Determine the [X, Y] coordinate at the center of the cell enclosing the given text.  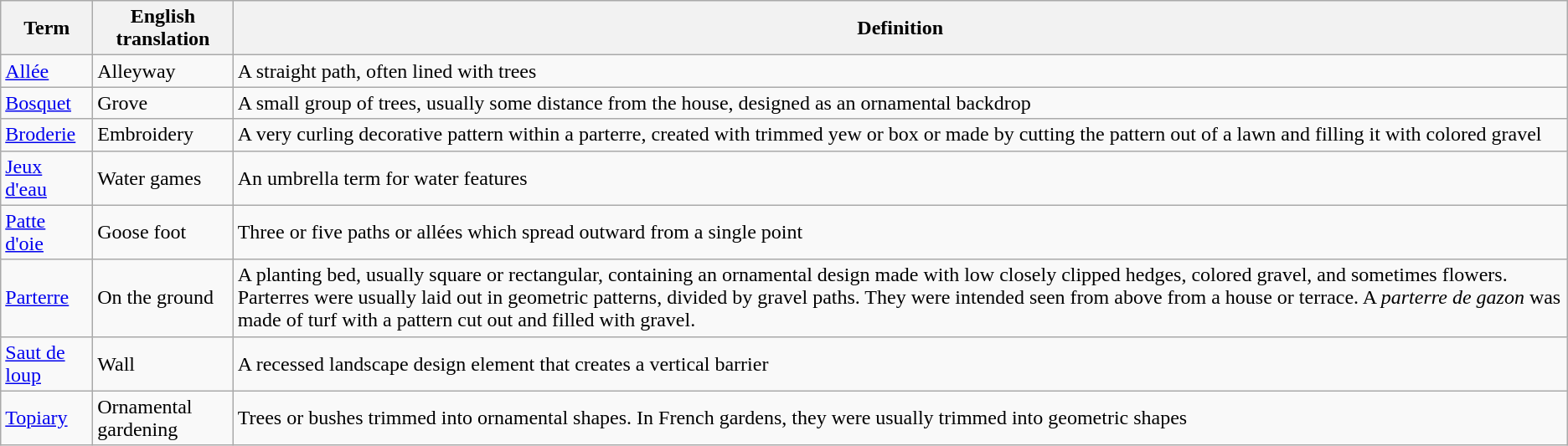
Parterre [47, 298]
Broderie [47, 135]
Allée [47, 71]
Three or five paths or allées which spread outward from a single point [900, 233]
Grove [162, 103]
Definition [900, 28]
Embroidery [162, 135]
Bosquet [47, 103]
An umbrella term for water features [900, 177]
Alleyway [162, 71]
Saut de loup [47, 363]
English translation [162, 28]
Wall [162, 363]
A small group of trees, usually some distance from the house, designed as an ornamental backdrop [900, 103]
Goose foot [162, 233]
A straight path, often lined with trees [900, 71]
Patte d'oie [47, 233]
Term [47, 28]
A recessed landscape design element that creates a vertical barrier [900, 363]
Ornamental gardening [162, 418]
Water games [162, 177]
Trees or bushes trimmed into ornamental shapes. In French gardens, they were usually trimmed into geometric shapes [900, 418]
Topiary [47, 418]
Jeux d'eau [47, 177]
On the ground [162, 298]
